Pinpoint the cell where the given text exists, returning its [X, Y] midpoint coordinate. 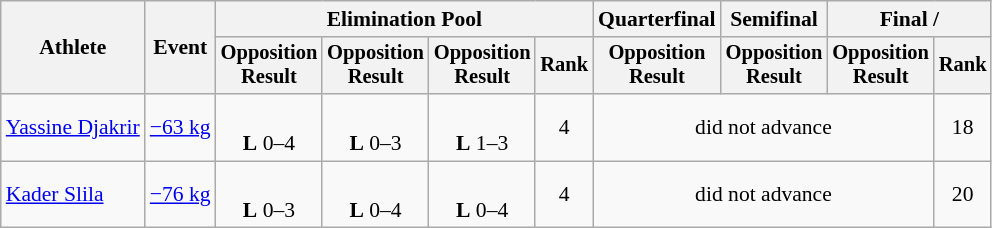
−63 kg [180, 128]
Kader Slila [73, 194]
Yassine Djakrir [73, 128]
−76 kg [180, 194]
Elimination Pool [404, 19]
Semifinal [774, 19]
20 [963, 194]
L 1–3 [482, 128]
18 [963, 128]
Quarterfinal [657, 19]
Final / [909, 19]
Event [180, 48]
Athlete [73, 48]
